Search for the cell housing the specified text and yield its [x, y] center coordinate. 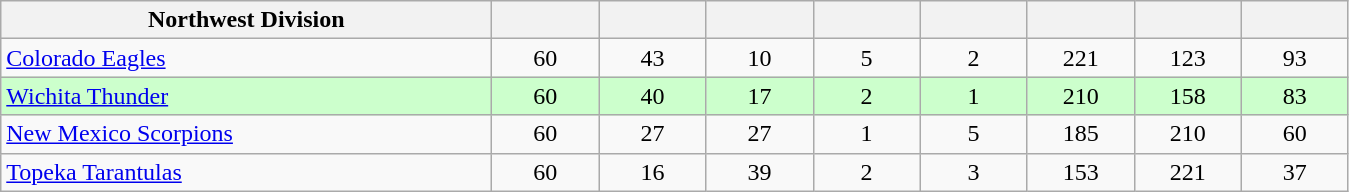
17 [760, 96]
83 [1294, 96]
3 [974, 172]
185 [1080, 134]
158 [1188, 96]
Northwest Division [246, 20]
Topeka Tarantulas [246, 172]
123 [1188, 58]
39 [760, 172]
New Mexico Scorpions [246, 134]
153 [1080, 172]
43 [652, 58]
16 [652, 172]
37 [1294, 172]
93 [1294, 58]
Wichita Thunder [246, 96]
40 [652, 96]
10 [760, 58]
Colorado Eagles [246, 58]
